Scan for the cell matching the given text and deliver its [X, Y] coordinate at center. 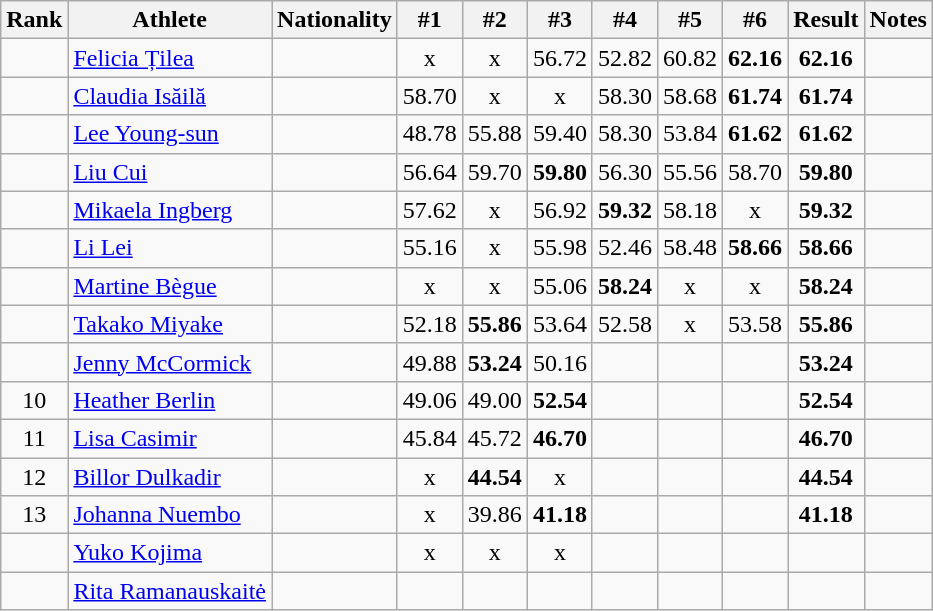
52.58 [624, 324]
39.86 [494, 515]
#6 [756, 20]
Martine Bègue [170, 286]
53.84 [690, 134]
58.18 [690, 210]
Result [826, 20]
52.82 [624, 58]
45.84 [430, 438]
52.18 [430, 324]
50.16 [560, 362]
Johanna Nuembo [170, 515]
#3 [560, 20]
56.92 [560, 210]
55.98 [560, 248]
Jenny McCormick [170, 362]
48.78 [430, 134]
49.06 [430, 400]
57.62 [430, 210]
56.64 [430, 172]
Billor Dulkadir [170, 477]
Liu Cui [170, 172]
56.72 [560, 58]
58.48 [690, 248]
55.56 [690, 172]
49.88 [430, 362]
53.64 [560, 324]
Yuko Kojima [170, 553]
11 [34, 438]
60.82 [690, 58]
12 [34, 477]
Nationality [335, 20]
55.88 [494, 134]
56.30 [624, 172]
58.68 [690, 96]
#4 [624, 20]
Mikaela Ingberg [170, 210]
Felicia Țilea [170, 58]
Takako Miyake [170, 324]
52.46 [624, 248]
Rita Ramanauskaitė [170, 591]
#2 [494, 20]
49.00 [494, 400]
#5 [690, 20]
Notes [898, 20]
Li Lei [170, 248]
13 [34, 515]
#1 [430, 20]
55.16 [430, 248]
45.72 [494, 438]
55.06 [560, 286]
Heather Berlin [170, 400]
10 [34, 400]
Lisa Casimir [170, 438]
59.70 [494, 172]
Rank [34, 20]
53.58 [756, 324]
Athlete [170, 20]
59.40 [560, 134]
Lee Young-sun [170, 134]
Claudia Isăilă [170, 96]
